Pinpoint the cell where the given text exists, returning its [X, Y] midpoint coordinate. 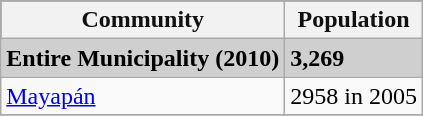
Population [354, 20]
2958 in 2005 [354, 96]
Community [143, 20]
Mayapán [143, 96]
Entire Municipality (2010) [143, 58]
3,269 [354, 58]
